Capture the cell that displays the provided text and extract its (X, Y) central coordinate. 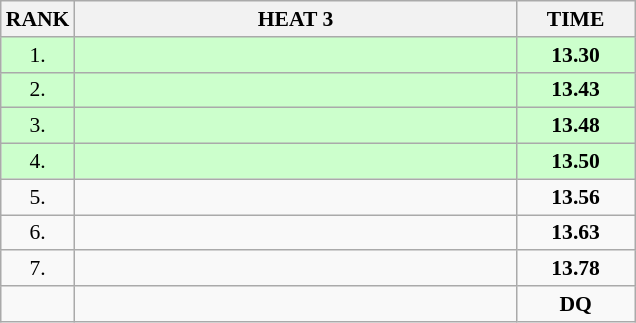
TIME (576, 19)
RANK (38, 19)
3. (38, 126)
4. (38, 162)
13.63 (576, 233)
2. (38, 90)
13.48 (576, 126)
5. (38, 197)
13.30 (576, 55)
6. (38, 233)
HEAT 3 (295, 19)
7. (38, 269)
13.50 (576, 162)
13.56 (576, 197)
13.43 (576, 90)
13.78 (576, 269)
1. (38, 55)
DQ (576, 304)
